Search for the cell housing the specified text and yield its (X, Y) center coordinate. 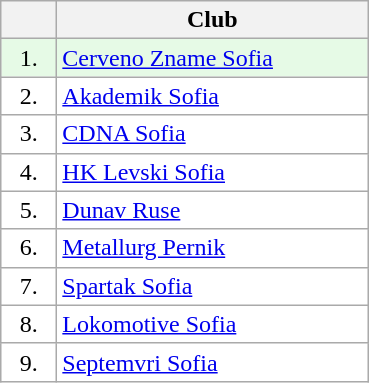
4. (29, 172)
8. (29, 324)
2. (29, 96)
Septemvri Sofia (212, 362)
Spartak Sofia (212, 286)
5. (29, 210)
Dunav Ruse (212, 210)
Club (212, 20)
3. (29, 134)
CDNA Sofia (212, 134)
1. (29, 58)
7. (29, 286)
Lokomotive Sofia (212, 324)
9. (29, 362)
HK Levski Sofia (212, 172)
Metallurg Pernik (212, 248)
Akademik Sofia (212, 96)
Cerveno Zname Sofia (212, 58)
6. (29, 248)
